For the text-containing cell, return its midpoint in [X, Y] coordinate format. 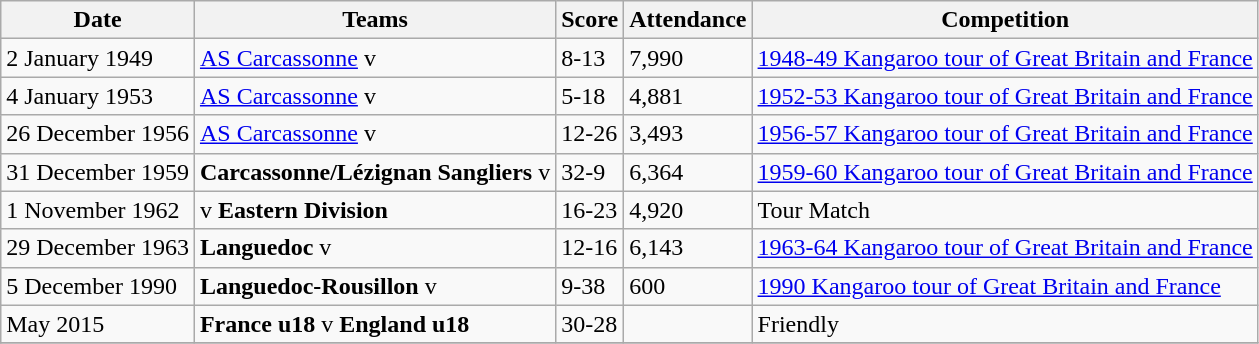
Carcassonne/Lézignan Sangliers v [374, 172]
7,990 [688, 58]
12-16 [590, 248]
Competition [1005, 20]
8-13 [590, 58]
32-9 [590, 172]
1 November 1962 [98, 210]
1959-60 Kangaroo tour of Great Britain and France [1005, 172]
6,143 [688, 248]
16-23 [590, 210]
Attendance [688, 20]
12-26 [590, 134]
Friendly [1005, 324]
Languedoc-Rousillon v [374, 286]
May 2015 [98, 324]
4,881 [688, 96]
v Eastern Division [374, 210]
Languedoc v [374, 248]
France u18 v England u18 [374, 324]
1990 Kangaroo tour of Great Britain and France [1005, 286]
4,920 [688, 210]
1956-57 Kangaroo tour of Great Britain and France [1005, 134]
26 December 1956 [98, 134]
2 January 1949 [98, 58]
29 December 1963 [98, 248]
600 [688, 286]
4 January 1953 [98, 96]
1948-49 Kangaroo tour of Great Britain and France [1005, 58]
9-38 [590, 286]
1952-53 Kangaroo tour of Great Britain and France [1005, 96]
31 December 1959 [98, 172]
5 December 1990 [98, 286]
Score [590, 20]
3,493 [688, 134]
30-28 [590, 324]
Teams [374, 20]
6,364 [688, 172]
5-18 [590, 96]
Tour Match [1005, 210]
1963-64 Kangaroo tour of Great Britain and France [1005, 248]
Date [98, 20]
